Identify which cell holds the provided text, then report its (x, y) central coordinate. 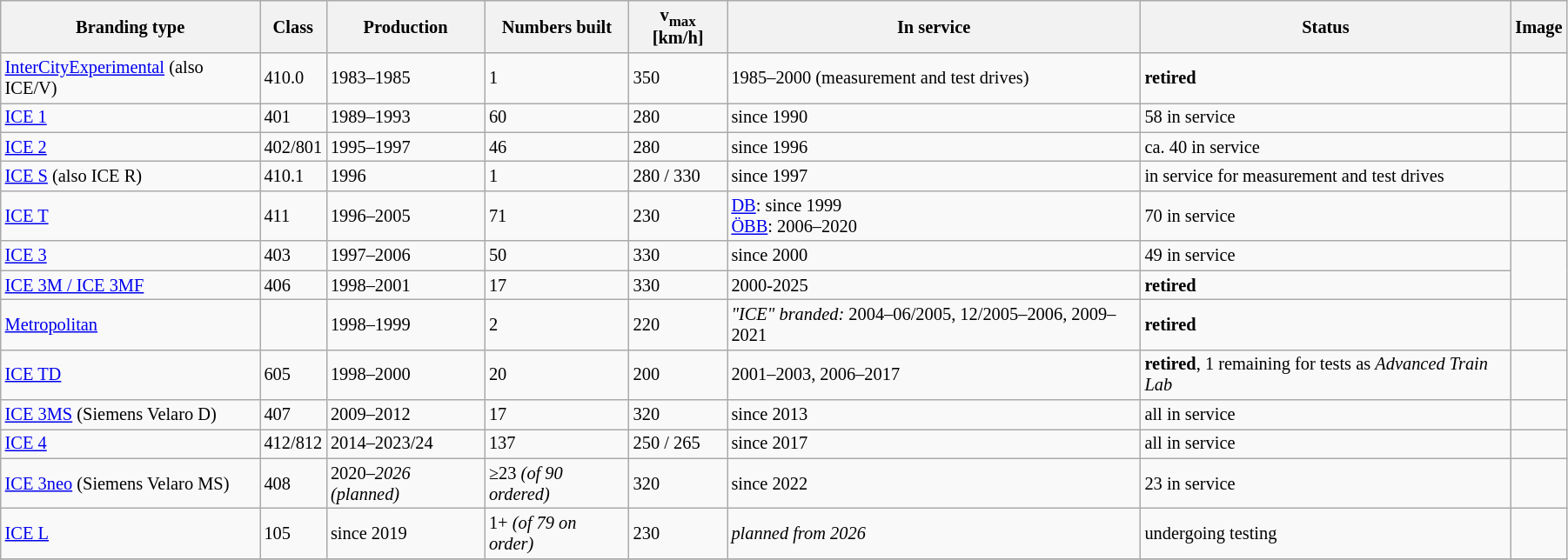
60 (557, 117)
ICE T (131, 216)
since 2000 (935, 256)
since 2013 (935, 414)
1998–1999 (405, 324)
ca. 40 in service (1326, 147)
ICE 4 (131, 443)
105 (293, 533)
since 1997 (935, 177)
1998–2000 (405, 375)
1998–2001 (405, 285)
retired, 1 remaining for tests as Advanced Train Lab (1326, 375)
InterCityExperimental (also ICE/V) (131, 78)
350 (679, 78)
Metropolitan (131, 324)
1+ (of 79 on order) (557, 533)
in service for measurement and test drives (1326, 177)
ICE 3 (131, 256)
Numbers built (557, 26)
70 in service (1326, 216)
250 / 265 (679, 443)
DB: since 1999ÖBB: 2006–2020 (935, 216)
ICE L (131, 533)
402/801 (293, 147)
408 (293, 483)
planned from 2026 (935, 533)
ICE 3M / ICE 3MF (131, 285)
58 in service (1326, 117)
In service (935, 26)
1985–2000 (measurement and test drives) (935, 78)
vmax [km/h] (679, 26)
71 (557, 216)
2009–2012 (405, 414)
410.1 (293, 177)
406 (293, 285)
46 (557, 147)
605 (293, 375)
Production (405, 26)
since 1996 (935, 147)
1989–1993 (405, 117)
410.0 (293, 78)
ICE S (also ICE R) (131, 177)
Branding type (131, 26)
280 / 330 (679, 177)
2000-2025 (935, 285)
407 (293, 414)
411 (293, 216)
1983–1985 (405, 78)
1997–2006 (405, 256)
220 (679, 324)
since 1990 (935, 117)
≥23 (of 90 ordered) (557, 483)
ICE 3neo (Siemens Velaro MS) (131, 483)
since 2017 (935, 443)
ICE 1 (131, 117)
since 2019 (405, 533)
Class (293, 26)
Image (1538, 26)
23 in service (1326, 483)
137 (557, 443)
ICE TD (131, 375)
403 (293, 256)
50 (557, 256)
Status (1326, 26)
401 (293, 117)
49 in service (1326, 256)
ICE 3MS (Siemens Velaro D) (131, 414)
1996 (405, 177)
"ICE" branded: 2004–06/2005, 12/2005–2006, 2009–2021 (935, 324)
since 2022 (935, 483)
2020–2026 (planned) (405, 483)
undergoing testing (1326, 533)
2014–2023/24 (405, 443)
1995–1997 (405, 147)
412/812 (293, 443)
1996–2005 (405, 216)
20 (557, 375)
2 (557, 324)
ICE 2 (131, 147)
200 (679, 375)
2001–2003, 2006–2017 (935, 375)
